Extract the (x, y) coordinate from the center of the cell holding the provided text.  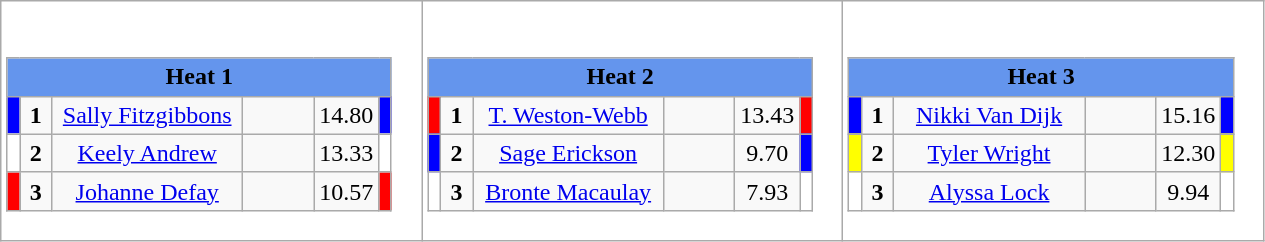
T. Weston-Webb (568, 115)
Heat 3 (1041, 77)
13.33 (346, 153)
10.57 (346, 191)
7.93 (768, 191)
9.70 (768, 153)
Nikki Van Dijk (990, 115)
9.94 (1188, 191)
Heat 1 (199, 77)
Johanne Defay (148, 191)
14.80 (346, 115)
Sage Erickson (568, 153)
Keely Andrew (148, 153)
Tyler Wright (990, 153)
13.43 (768, 115)
Heat 1 1 Sally Fitzgibbons 14.80 2 Keely Andrew 13.33 3 Johanne Defay 10.57 (212, 121)
12.30 (1188, 153)
Heat 2 (620, 77)
Sally Fitzgibbons (148, 115)
Alyssa Lock (990, 191)
Heat 3 1 Nikki Van Dijk 15.16 2 Tyler Wright 12.30 3 Alyssa Lock 9.94 (1054, 121)
Heat 2 1 T. Weston-Webb 13.43 2 Sage Erickson 9.70 3 Bronte Macaulay 7.93 (632, 121)
15.16 (1188, 115)
Bronte Macaulay (568, 191)
